Scan for the cell matching the given text and deliver its [x, y] coordinate at center. 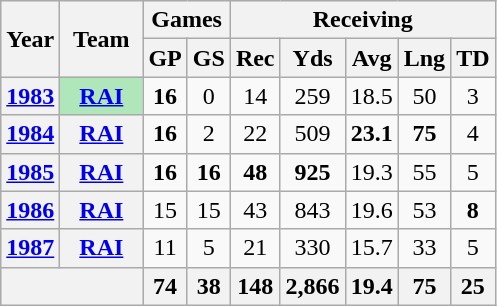
Year [30, 39]
0 [208, 96]
925 [312, 172]
48 [255, 172]
55 [424, 172]
330 [312, 248]
53 [424, 210]
33 [424, 248]
11 [165, 248]
Lng [424, 58]
Games [186, 20]
19.3 [372, 172]
TD [473, 58]
8 [473, 210]
74 [165, 286]
19.6 [372, 210]
259 [312, 96]
GS [208, 58]
Avg [372, 58]
15.7 [372, 248]
1985 [30, 172]
21 [255, 248]
1983 [30, 96]
25 [473, 286]
1987 [30, 248]
3 [473, 96]
Rec [255, 58]
4 [473, 134]
Team [102, 39]
Yds [312, 58]
GP [165, 58]
1984 [30, 134]
23.1 [372, 134]
509 [312, 134]
50 [424, 96]
148 [255, 286]
14 [255, 96]
19.4 [372, 286]
18.5 [372, 96]
Receiving [362, 20]
2 [208, 134]
1986 [30, 210]
843 [312, 210]
38 [208, 286]
2,866 [312, 286]
22 [255, 134]
43 [255, 210]
